Search for the cell housing the specified text and yield its [x, y] center coordinate. 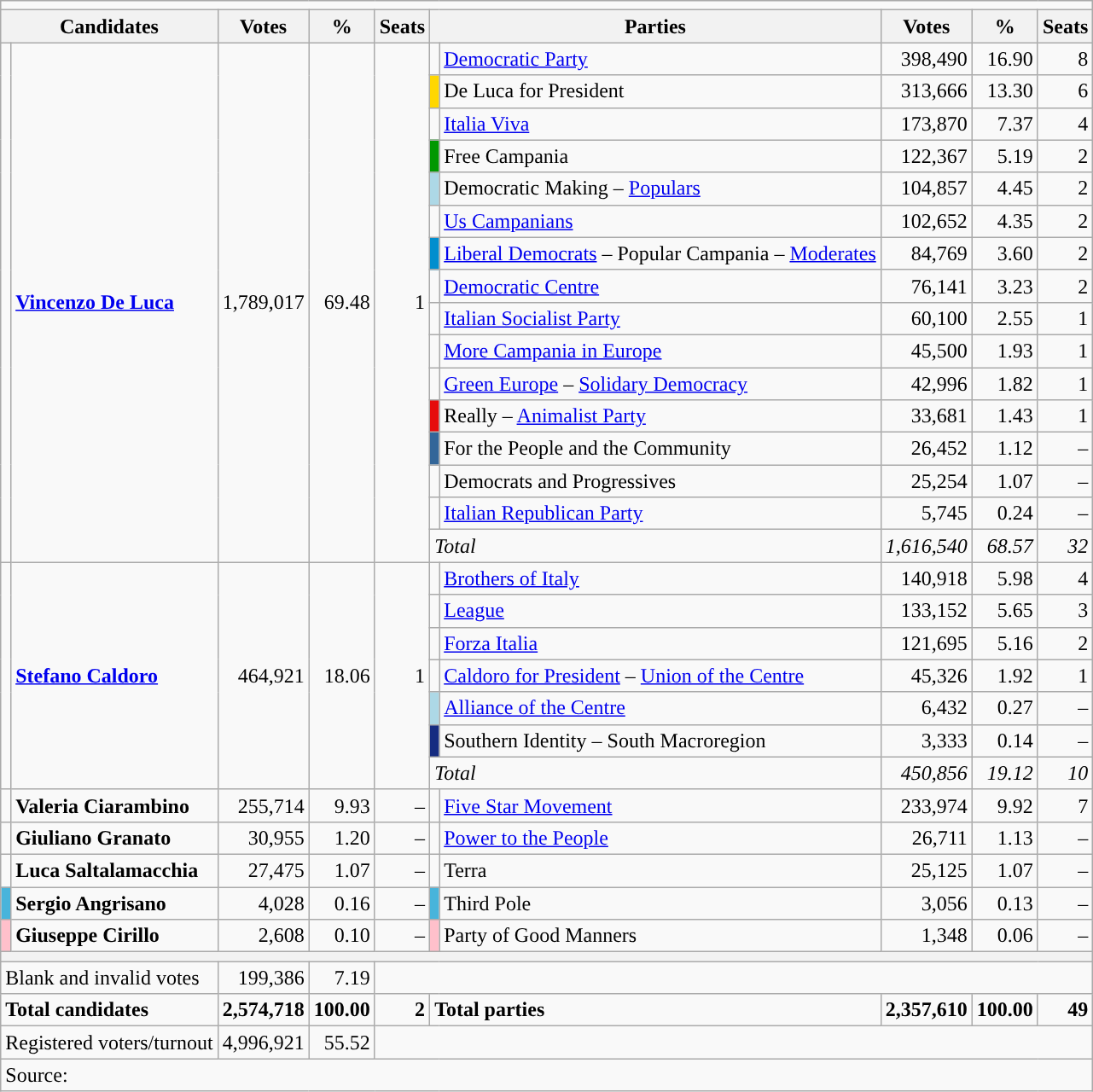
233,974 [927, 805]
0.10 [341, 936]
69.48 [341, 302]
Third Pole [660, 903]
Italia Viva [660, 124]
8 [1065, 59]
313,666 [927, 91]
Alliance of the Centre [660, 708]
1.92 [1005, 676]
0.24 [1005, 514]
4.35 [1005, 221]
Democrats and Progressives [660, 481]
5.16 [1005, 643]
Luca Saltalamacchia [114, 870]
Five Star Movement [660, 805]
Party of Good Manners [660, 936]
Blank and invalid votes [109, 978]
5,745 [927, 514]
League [660, 611]
68.57 [1005, 546]
25,254 [927, 481]
464,921 [263, 676]
1.13 [1005, 838]
10 [1065, 773]
5.65 [1005, 611]
104,857 [927, 189]
1,616,540 [927, 546]
0.16 [341, 903]
255,714 [263, 805]
Candidates [109, 26]
Total parties [655, 1010]
2,574,718 [263, 1010]
Free Campania [660, 156]
5.19 [1005, 156]
0.06 [1005, 936]
450,856 [927, 773]
Democratic Party [660, 59]
27,475 [263, 870]
Southern Identity – South Macroregion [660, 741]
3 [1065, 611]
18.06 [341, 676]
122,367 [927, 156]
0.27 [1005, 708]
121,695 [927, 643]
Us Campanians [660, 221]
6,432 [927, 708]
1.20 [341, 838]
0.13 [1005, 903]
Terra [660, 870]
Italian Socialist Party [660, 318]
Green Europe – Solidary Democracy [660, 383]
Really – Animalist Party [660, 416]
84,769 [927, 253]
1,789,017 [263, 302]
1,348 [927, 936]
Power to the People [660, 838]
3.23 [1005, 286]
140,918 [927, 578]
Giuliano Granato [114, 838]
De Luca for President [660, 91]
26,452 [927, 449]
Italian Republican Party [660, 514]
Democratic Centre [660, 286]
Sergio Angrisano [114, 903]
Vincenzo De Luca [114, 302]
4,028 [263, 903]
More Campania in Europe [660, 351]
173,870 [927, 124]
55.52 [341, 1043]
133,152 [927, 611]
0.14 [1005, 741]
1.43 [1005, 416]
4.45 [1005, 189]
45,500 [927, 351]
3.60 [1005, 253]
19.12 [1005, 773]
Parties [655, 26]
Registered voters/turnout [109, 1043]
9.92 [1005, 805]
Democratic Making – Populars [660, 189]
42,996 [927, 383]
Giuseppe Cirillo [114, 936]
2,357,610 [927, 1010]
Stefano Caldoro [114, 676]
9.93 [341, 805]
7.19 [341, 978]
Forza Italia [660, 643]
For the People and the Community [660, 449]
Liberal Democrats – Popular Campania – Moderates [660, 253]
4,996,921 [263, 1043]
398,490 [927, 59]
3,333 [927, 741]
102,652 [927, 221]
2,608 [263, 936]
Brothers of Italy [660, 578]
1.82 [1005, 383]
1.93 [1005, 351]
5.98 [1005, 578]
7 [1065, 805]
26,711 [927, 838]
30,955 [263, 838]
49 [1065, 1010]
6 [1065, 91]
Source: [547, 1075]
76,141 [927, 286]
60,100 [927, 318]
7.37 [1005, 124]
Valeria Ciarambino [114, 805]
3,056 [927, 903]
13.30 [1005, 91]
2.55 [1005, 318]
33,681 [927, 416]
1.12 [1005, 449]
199,386 [263, 978]
Total candidates [109, 1010]
Caldoro for President – Union of the Centre [660, 676]
16.90 [1005, 59]
32 [1065, 546]
25,125 [927, 870]
45,326 [927, 676]
